Search for the cell housing the specified text and yield its [x, y] center coordinate. 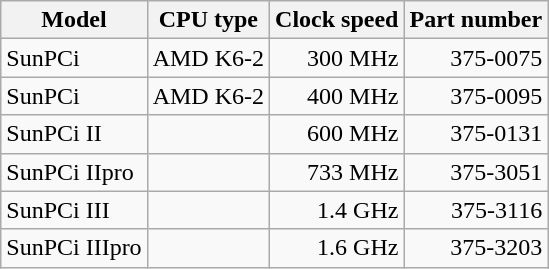
Clock speed [337, 20]
1.4 GHz [337, 210]
375-0075 [476, 58]
600 MHz [337, 134]
CPU type [208, 20]
375-3116 [476, 210]
SunPCi IIIpro [74, 248]
Model [74, 20]
375-0131 [476, 134]
SunPCi IIpro [74, 172]
375-3051 [476, 172]
375-3203 [476, 248]
1.6 GHz [337, 248]
SunPCi II [74, 134]
375-0095 [476, 96]
Part number [476, 20]
400 MHz [337, 96]
733 MHz [337, 172]
300 MHz [337, 58]
SunPCi III [74, 210]
